Search for the cell housing the specified text and yield its [X, Y] center coordinate. 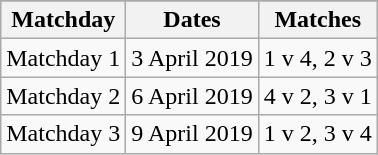
Matchday 2 [64, 96]
Matches [318, 20]
4 v 2, 3 v 1 [318, 96]
9 April 2019 [192, 134]
1 v 4, 2 v 3 [318, 58]
Matchday 1 [64, 58]
3 April 2019 [192, 58]
1 v 2, 3 v 4 [318, 134]
Dates [192, 20]
6 April 2019 [192, 96]
Matchday [64, 20]
Matchday 3 [64, 134]
